For the text-containing cell, return its midpoint in (x, y) coordinate format. 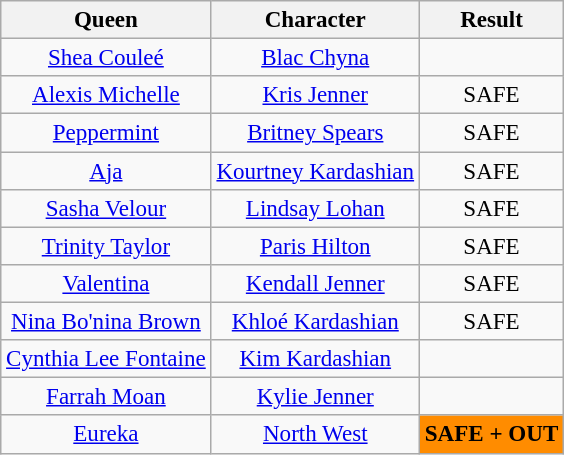
Khloé Kardashian (315, 322)
SAFE + OUT (491, 435)
Alexis Michelle (106, 95)
Peppermint (106, 133)
Lindsay Lohan (315, 209)
Kim Kardashian (315, 359)
Britney Spears (315, 133)
Kendall Jenner (315, 284)
Kylie Jenner (315, 397)
Aja (106, 171)
Farrah Moan (106, 397)
Trinity Taylor (106, 246)
Kris Jenner (315, 95)
North West (315, 435)
Shea Couleé (106, 58)
Nina Bo'nina Brown (106, 322)
Character (315, 20)
Cynthia Lee Fontaine (106, 359)
Valentina (106, 284)
Queen (106, 20)
Result (491, 20)
Paris Hilton (315, 246)
Eureka (106, 435)
Sasha Velour (106, 209)
Blac Chyna (315, 58)
Kourtney Kardashian (315, 171)
